From the cell containing the given text, extract its center point as [X, Y] coordinate. 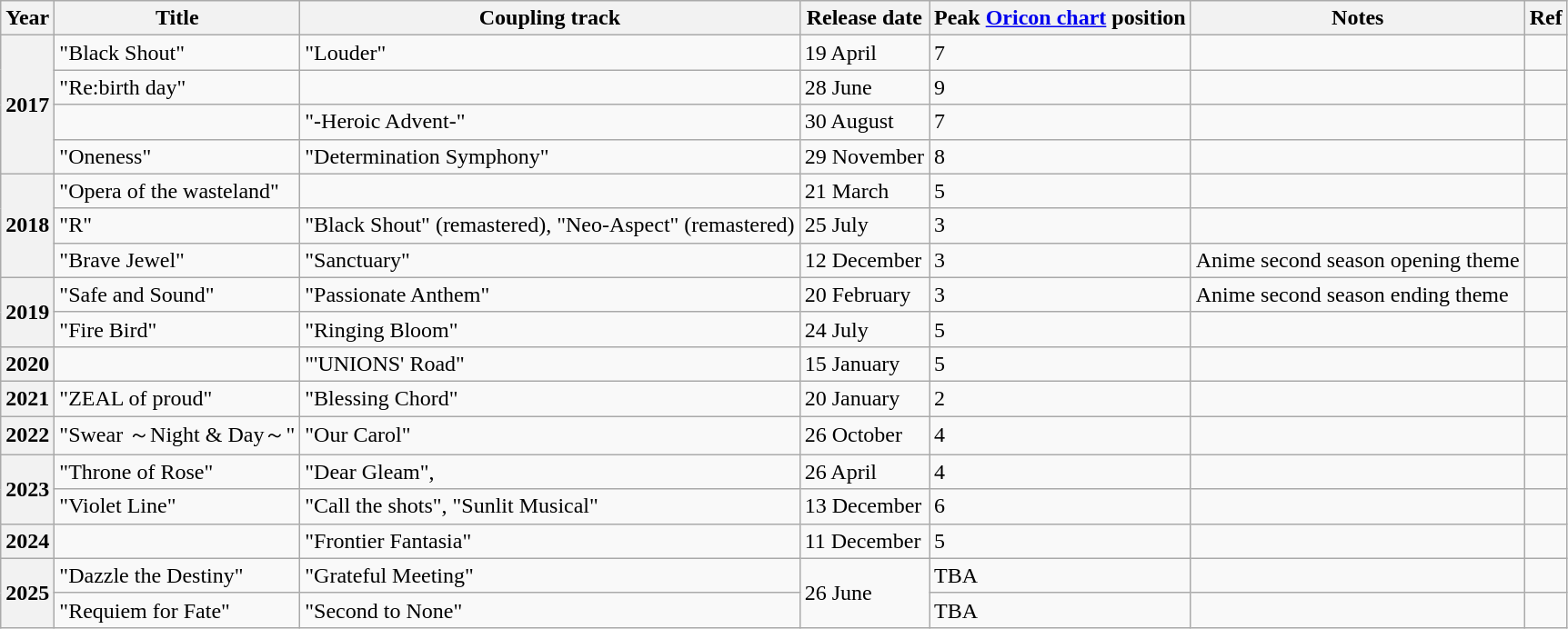
2022 [27, 436]
29 November [864, 156]
"Safe and Sound" [177, 295]
"Sanctuary" [549, 260]
"Dazzle the Destiny" [177, 575]
28 June [864, 87]
13 December [864, 506]
"R" [177, 225]
6 [1060, 506]
"Opera of the wasteland" [177, 191]
2024 [27, 541]
Title [177, 18]
2021 [27, 398]
"Requiem for Fate" [177, 610]
"Grateful Meeting" [549, 575]
"Our Carol" [549, 436]
9 [1060, 87]
26 June [864, 593]
"Swear ～Night & Day～" [177, 436]
2017 [27, 105]
19 April [864, 53]
20 February [864, 295]
30 August [864, 122]
Year [27, 18]
Notes [1357, 18]
"Black Shout" (remastered), "Neo-Aspect" (remastered) [549, 225]
Peak Oricon chart position [1060, 18]
"Throne of Rose" [177, 472]
"'UNIONS' Road" [549, 364]
"Ringing Bloom" [549, 329]
"Blessing Chord" [549, 398]
"Brave Jewel" [177, 260]
12 December [864, 260]
"Louder" [549, 53]
"Violet Line" [177, 506]
"Determination Symphony" [549, 156]
26 October [864, 436]
2025 [27, 593]
"Frontier Fantasia" [549, 541]
21 March [864, 191]
"Fire Bird" [177, 329]
Release date [864, 18]
Anime second season ending theme [1357, 295]
Coupling track [549, 18]
"ZEAL of proud" [177, 398]
"Black Shout" [177, 53]
2019 [27, 312]
24 July [864, 329]
20 January [864, 398]
"-Heroic Advent-" [549, 122]
2018 [27, 225]
Ref [1546, 18]
"Re:birth day" [177, 87]
26 April [864, 472]
25 July [864, 225]
15 January [864, 364]
2020 [27, 364]
"Second to None" [549, 610]
2 [1060, 398]
"Call the shots", "Sunlit Musical" [549, 506]
11 December [864, 541]
"Oneness" [177, 156]
Anime second season opening theme [1357, 260]
8 [1060, 156]
2023 [27, 489]
"Dear Gleam", [549, 472]
"Passionate Anthem" [549, 295]
